Determine the [x, y] coordinate at the center of the cell enclosing the given text.  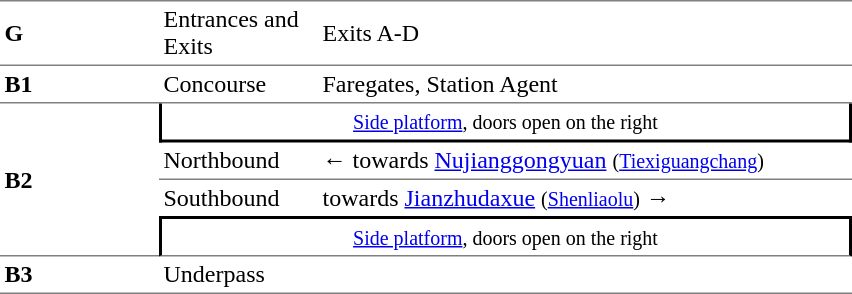
Southbound [238, 198]
Faregates, Station Agent [585, 85]
Exits A-D [585, 33]
← towards Nujianggongyuan (Tiexiguangchang) [585, 161]
Northbound [238, 161]
Underpass [238, 275]
Entrances and Exits [238, 33]
B1 [80, 85]
B3 [80, 275]
B2 [80, 180]
Concourse [238, 85]
towards Jianzhudaxue (Shenliaolu) → [585, 198]
G [80, 33]
